Return the [x, y] coordinate for the center point of the cell that contains the specified text.  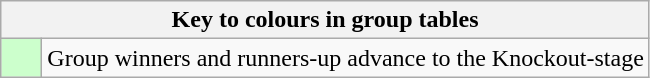
Group winners and runners-up advance to the Knockout-stage [346, 58]
Key to colours in group tables [326, 20]
